Locate the cell with the specified text and output its [X, Y] center coordinate. 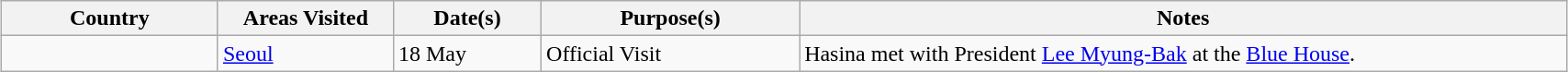
Date(s) [466, 18]
Official Visit [670, 54]
Country [109, 18]
Purpose(s) [670, 18]
Hasina met with President Lee Myung-Bak at the Blue House. [1183, 54]
Areas Visited [305, 18]
Seoul [305, 54]
18 May [466, 54]
Notes [1183, 18]
